Output the [x, y] coordinate of the center of the cell containing the given text.  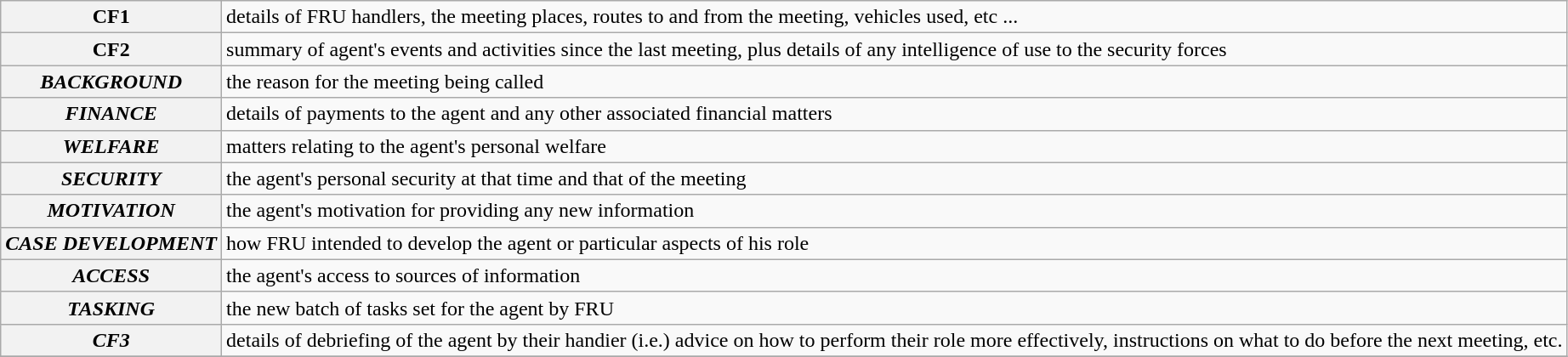
the agent's access to sources of information [895, 275]
matters relating to the agent's personal welfare [895, 146]
the agent's personal security at that time and that of the meeting [895, 178]
the agent's motivation for providing any new information [895, 211]
BACKGROUND [111, 82]
CF2 [111, 49]
ACCESS [111, 275]
MOTIVATION [111, 211]
CF3 [111, 340]
details of payments to the agent and any other associated financial matters [895, 114]
how FRU intended to develop the agent or particular aspects of his role [895, 243]
WELFARE [111, 146]
SECURITY [111, 178]
CF1 [111, 17]
FINANCE [111, 114]
details of FRU handlers, the meeting places, routes to and from the meeting, vehicles used, etc ... [895, 17]
the new batch of tasks set for the agent by FRU [895, 308]
the reason for the meeting being called [895, 82]
TASKING [111, 308]
CASE DEVELOPMENT [111, 243]
summary of agent's events and activities since the last meeting, plus details of any intelligence of use to the security forces [895, 49]
